Find where the given text appears and provide that cell's center as (x, y) coordinate. 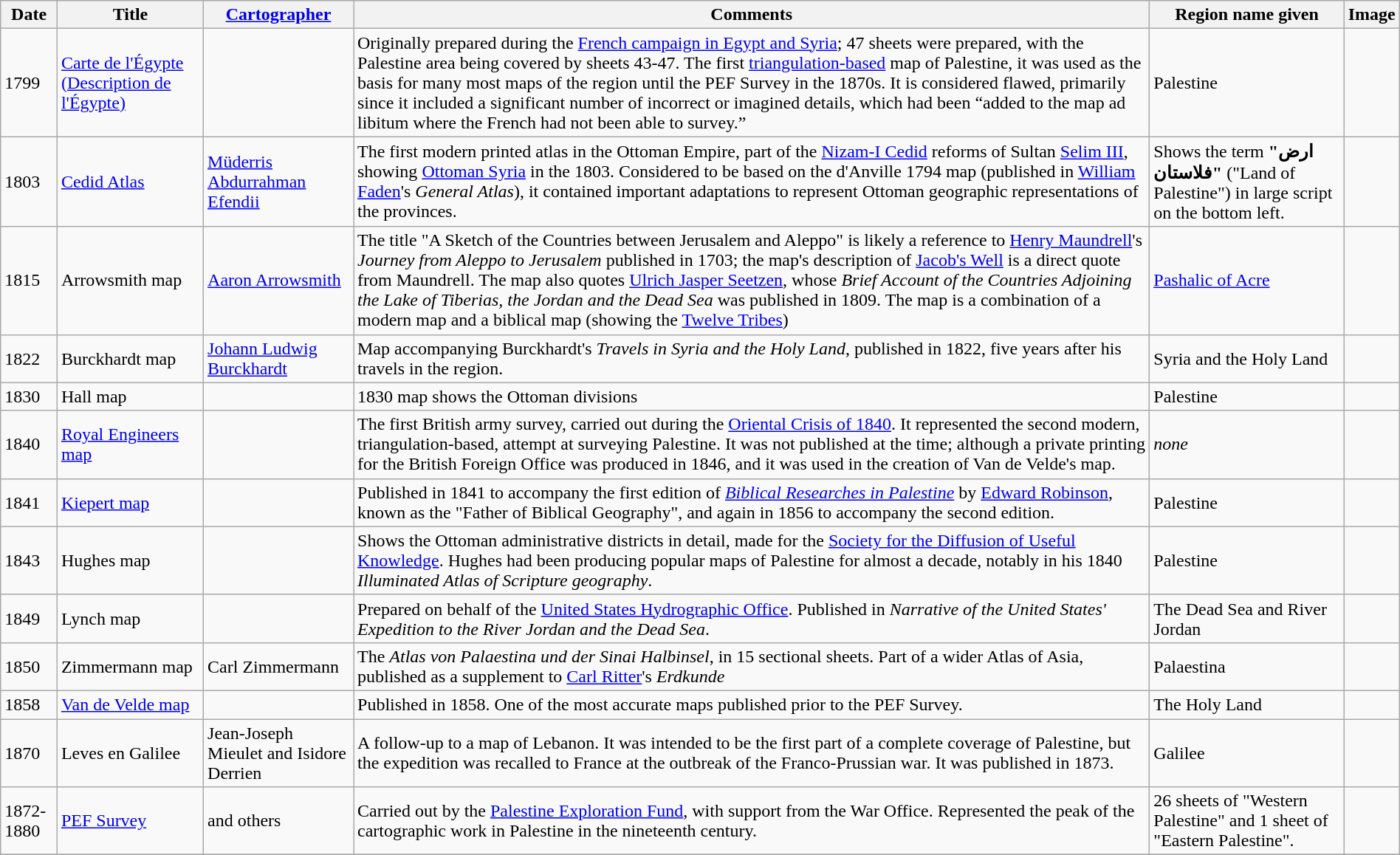
Zimmermann map (130, 666)
Shows the term "ارض فلاستان" ("Land of Palestine") in large script on the bottom left. (1246, 182)
1799 (30, 83)
Pashalic of Acre (1246, 281)
Cedid Atlas (130, 182)
Burckhardt map (130, 359)
1849 (30, 619)
Galilee (1246, 753)
1830 map shows the Ottoman divisions (751, 396)
26 sheets of "Western Palestine" and 1 sheet of "Eastern Palestine". (1246, 821)
1841 (30, 502)
Date (30, 15)
Aaron Arrowsmith (279, 281)
1843 (30, 560)
1872-1880 (30, 821)
none (1246, 444)
Johann Ludwig Burckhardt (279, 359)
1815 (30, 281)
Syria and the Holy Land (1246, 359)
The Dead Sea and River Jordan (1246, 619)
1840 (30, 444)
1858 (30, 704)
Cartographer (279, 15)
The Holy Land (1246, 704)
1870 (30, 753)
Kiepert map (130, 502)
Title (130, 15)
Carl Zimmermann (279, 666)
PEF Survey (130, 821)
Van de Velde map (130, 704)
Müderris Abdurrahman Efendii (279, 182)
Royal Engineers map (130, 444)
Carte de l'Égypte (Description de l'Égypte) (130, 83)
Palaestina (1246, 666)
Leves en Galilee (130, 753)
Image (1372, 15)
Map accompanying Burckhardt's Travels in Syria and the Holy Land, published in 1822, five years after his travels in the region. (751, 359)
Region name given (1246, 15)
Hughes map (130, 560)
1830 (30, 396)
and others (279, 821)
Hall map (130, 396)
Comments (751, 15)
Jean-Joseph Mieulet and Isidore Derrien (279, 753)
Published in 1858. One of the most accurate maps published prior to the PEF Survey. (751, 704)
1850 (30, 666)
Lynch map (130, 619)
Arrowsmith map (130, 281)
1822 (30, 359)
1803 (30, 182)
